Capture the cell that displays the provided text and extract its [X, Y] central coordinate. 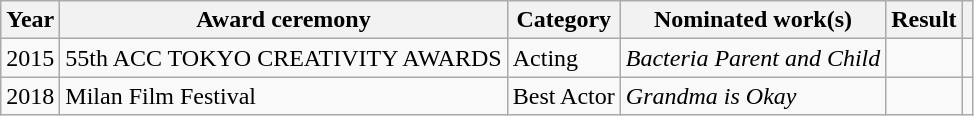
Best Actor [564, 96]
2015 [30, 58]
Category [564, 20]
Bacteria Parent and Child [752, 58]
Acting [564, 58]
Nominated work(s) [752, 20]
Grandma is Okay [752, 96]
Result [924, 20]
Award ceremony [284, 20]
Milan Film Festival [284, 96]
Year [30, 20]
2018 [30, 96]
55th ACC TOKYO CREATIVITY AWARDS [284, 58]
